Find where the given text appears and provide that cell's center as [x, y] coordinate. 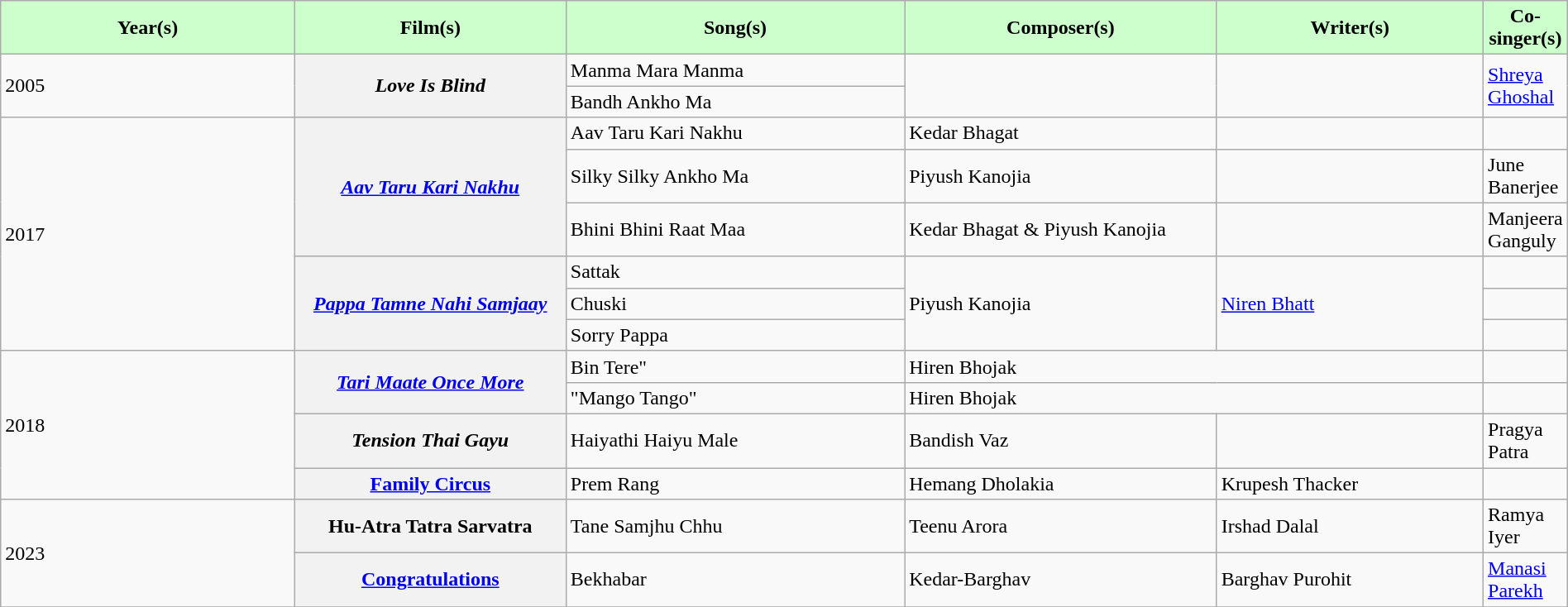
June Banerjee [1526, 175]
Manjeera Ganguly [1526, 230]
Hemang Dholakia [1061, 484]
Irshad Dalal [1350, 526]
Chuski [734, 303]
2023 [148, 553]
Bin Tere" [734, 366]
2018 [148, 425]
Kedar Bhagat & Piyush Kanojia [1061, 230]
Silky Silky Ankho Ma [734, 175]
Prem Rang [734, 484]
Pappa Tamne Nahi Samjaay [430, 303]
Kedar Bhagat [1061, 133]
Year(s) [148, 28]
Barghav Purohit [1350, 581]
2005 [148, 86]
Haiyathi Haiyu Male [734, 440]
Composer(s) [1061, 28]
Tane Samjhu Chhu [734, 526]
Teenu Arora [1061, 526]
Family Circus [430, 484]
Manma Mara Manma [734, 70]
Bekhabar [734, 581]
Bandh Ankho Ma [734, 102]
Niren Bhatt [1350, 303]
Manasi Parekh [1526, 581]
Shreya Ghoshal [1526, 86]
Sattak [734, 272]
Krupesh Thacker [1350, 484]
Writer(s) [1350, 28]
2017 [148, 234]
Tension Thai Gayu [430, 440]
Bhini Bhini Raat Maa [734, 230]
Congratulations [430, 581]
Song(s) [734, 28]
Co-singer(s) [1526, 28]
Hu-Atra Tatra Sarvatra [430, 526]
Kedar-Barghav [1061, 581]
Tari Maate Once More [430, 382]
Film(s) [430, 28]
"Mango Tango" [734, 398]
Sorry Pappa [734, 335]
Pragya Patra [1526, 440]
Love Is Blind [430, 86]
Ramya Iyer [1526, 526]
Bandish Vaz [1061, 440]
